Return the [x, y] coordinate for the center point of the cell that contains the specified text.  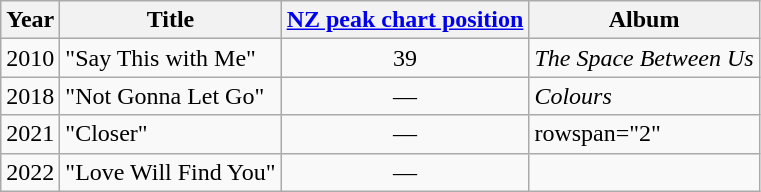
"Love Will Find You" [170, 172]
2022 [30, 172]
The Space Between Us [644, 58]
rowspan="2" [644, 134]
"Say This with Me" [170, 58]
2021 [30, 134]
"Not Gonna Let Go" [170, 96]
Colours [644, 96]
NZ peak chart position [405, 20]
2018 [30, 96]
2010 [30, 58]
Album [644, 20]
39 [405, 58]
"Closer" [170, 134]
Year [30, 20]
Title [170, 20]
